Locate the cell with the specified text and output its [x, y] center coordinate. 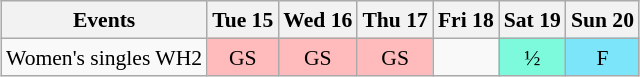
Thu 17 [395, 20]
Women's singles WH2 [104, 56]
Sun 20 [602, 20]
Wed 16 [318, 20]
Tue 15 [242, 20]
F [602, 56]
Events [104, 20]
½ [532, 56]
Fri 18 [466, 20]
Sat 19 [532, 20]
